From the cell containing the given text, extract its center point as (X, Y) coordinate. 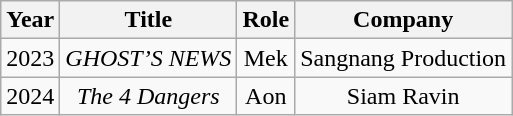
Mek (266, 58)
GHOST’S NEWS (148, 58)
Sangnang Production (404, 58)
Title (148, 20)
Company (404, 20)
Role (266, 20)
Siam Ravin (404, 96)
Year (30, 20)
Aon (266, 96)
2023 (30, 58)
The 4 Dangers (148, 96)
2024 (30, 96)
